Scan for the cell matching the given text and deliver its (x, y) coordinate at center. 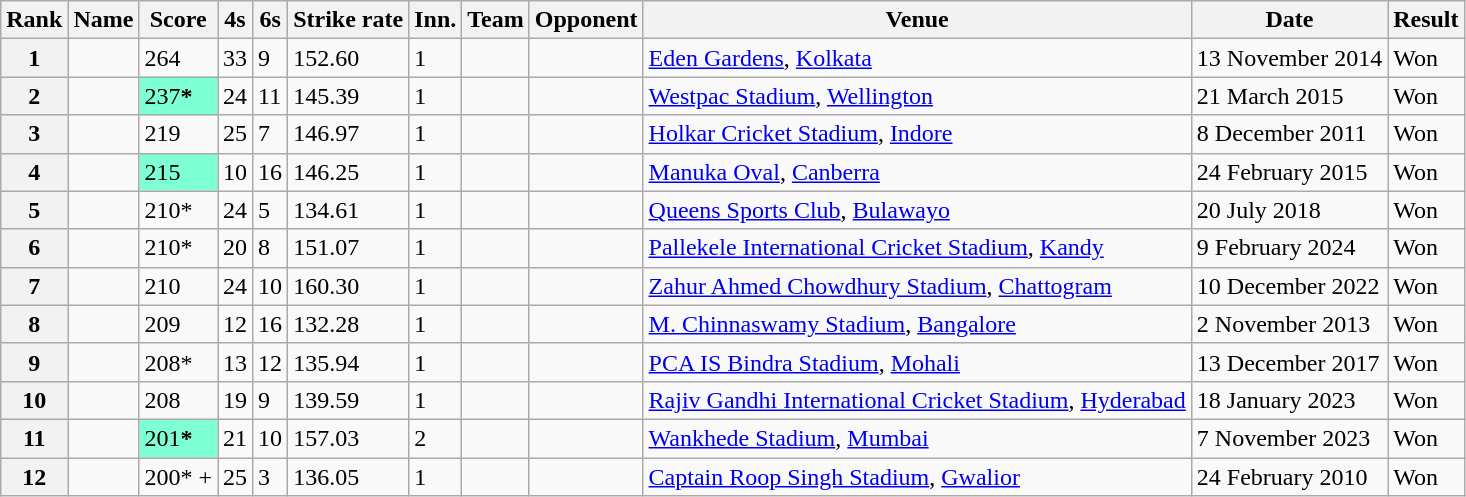
24 February 2010 (1289, 477)
209 (178, 324)
6 (34, 248)
Name (104, 20)
Score (178, 20)
146.97 (348, 134)
Inn. (436, 20)
Manuka Oval, Canberra (917, 172)
9 February 2024 (1289, 248)
4s (236, 20)
134.61 (348, 210)
145.39 (348, 96)
Holkar Cricket Stadium, Indore (917, 134)
219 (178, 134)
135.94 (348, 362)
Result (1426, 20)
200* + (178, 477)
6s (270, 20)
33 (236, 58)
7 November 2023 (1289, 438)
Queens Sports Club, Bulawayo (917, 210)
139.59 (348, 400)
Team (496, 20)
8 December 2011 (1289, 134)
20 (236, 248)
136.05 (348, 477)
152.60 (348, 58)
215 (178, 172)
Date (1289, 20)
210 (178, 286)
13 December 2017 (1289, 362)
13 November 2014 (1289, 58)
4 (34, 172)
208* (178, 362)
146.25 (348, 172)
Rank (34, 20)
201* (178, 438)
Rajiv Gandhi International Cricket Stadium, Hyderabad (917, 400)
208 (178, 400)
160.30 (348, 286)
20 July 2018 (1289, 210)
Pallekele International Cricket Stadium, Kandy (917, 248)
132.28 (348, 324)
M. Chinnaswamy Stadium, Bangalore (917, 324)
10 December 2022 (1289, 286)
18 January 2023 (1289, 400)
Zahur Ahmed Chowdhury Stadium, Chattogram (917, 286)
Westpac Stadium, Wellington (917, 96)
264 (178, 58)
24 February 2015 (1289, 172)
21 March 2015 (1289, 96)
Opponent (586, 20)
Wankhede Stadium, Mumbai (917, 438)
157.03 (348, 438)
PCA IS Bindra Stadium, Mohali (917, 362)
13 (236, 362)
21 (236, 438)
237* (178, 96)
Captain Roop Singh Stadium, Gwalior (917, 477)
19 (236, 400)
151.07 (348, 248)
2 November 2013 (1289, 324)
Venue (917, 20)
Strike rate (348, 20)
Eden Gardens, Kolkata (917, 58)
